Pinpoint the cell where the given text exists, returning its (X, Y) midpoint coordinate. 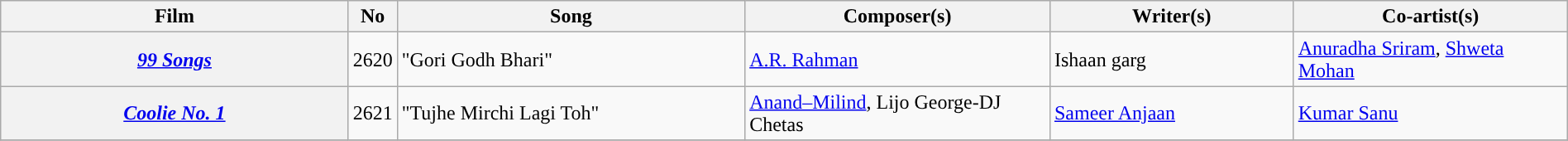
"Tujhe Mirchi Lagi Toh" (571, 113)
Sameer Anjaan (1171, 113)
No (372, 17)
Film (174, 17)
2620 (372, 60)
Kumar Sanu (1431, 113)
Composer(s) (898, 17)
Anand–Milind, Lijo George-DJ Chetas (898, 113)
Coolie No. 1 (174, 113)
"Gori Godh Bhari" (571, 60)
Ishaan garg (1171, 60)
Song (571, 17)
A.R. Rahman (898, 60)
Writer(s) (1171, 17)
99 Songs (174, 60)
Anuradha Sriram, Shweta Mohan (1431, 60)
Co-artist(s) (1431, 17)
2621 (372, 113)
